Locate the cell with the specified text and output its (X, Y) center coordinate. 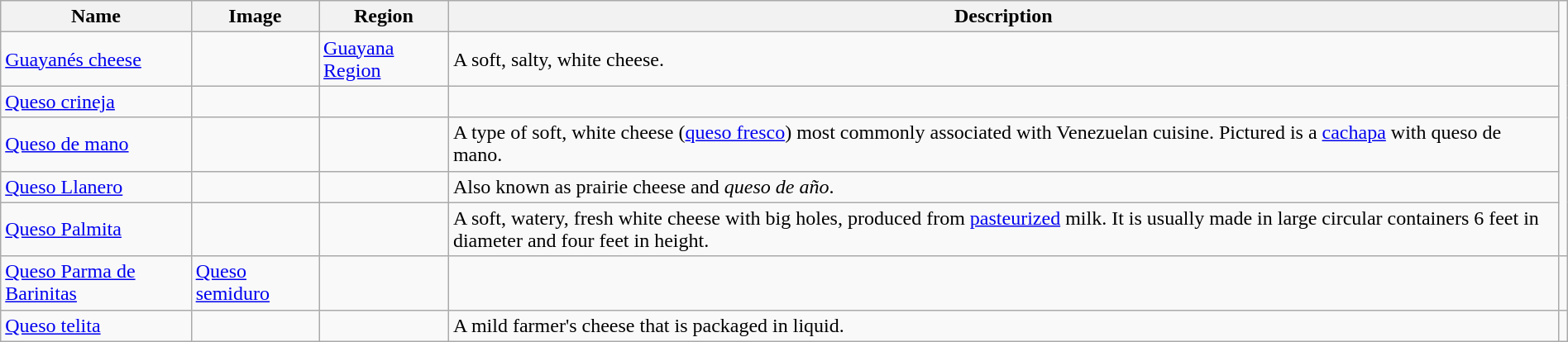
Image (255, 17)
Description (1003, 17)
Queso crineja (96, 102)
Queso de mano (96, 144)
Also known as prairie cheese and queso de año. (1003, 187)
Queso Parma de Barinitas (96, 283)
Queso Palmita (96, 230)
A mild farmer's cheese that is packaged in liquid. (1003, 325)
Queso Llanero (96, 187)
Region (384, 17)
Name (96, 17)
Queso telita (96, 325)
A type of soft, white cheese (queso fresco) most commonly associated with Venezuelan cuisine. Pictured is a cachapa with queso de mano. (1003, 144)
Guayana Region (384, 59)
Guayanés cheese (96, 59)
Queso semiduro (255, 283)
A soft, salty, white cheese. (1003, 59)
